Capture the cell that displays the provided text and extract its (X, Y) central coordinate. 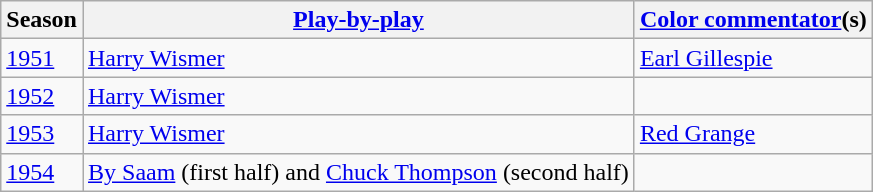
Season (42, 20)
Color commentator(s) (753, 20)
Red Grange (753, 134)
Play-by-play (358, 20)
1954 (42, 172)
Earl Gillespie (753, 58)
By Saam (first half) and Chuck Thompson (second half) (358, 172)
1952 (42, 96)
1953 (42, 134)
1951 (42, 58)
